Extract the [x, y] coordinate from the center of the cell holding the provided text.  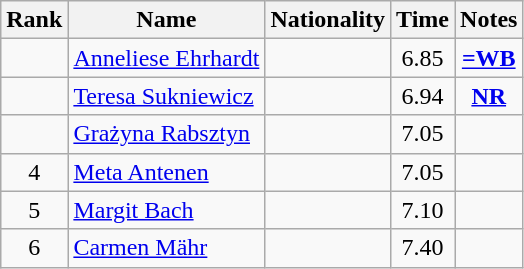
Teresa Sukniewicz [166, 96]
Anneliese Ehrhardt [166, 58]
7.10 [423, 210]
=WB [489, 58]
Rank [34, 20]
Notes [489, 20]
7.40 [423, 248]
6.85 [423, 58]
Grażyna Rabsztyn [166, 134]
4 [34, 172]
5 [34, 210]
Meta Antenen [166, 172]
NR [489, 96]
Nationality [328, 20]
Margit Bach [166, 210]
Carmen Mähr [166, 248]
6 [34, 248]
Name [166, 20]
Time [423, 20]
6.94 [423, 96]
